Identify which cell holds the provided text, then report its [x, y] central coordinate. 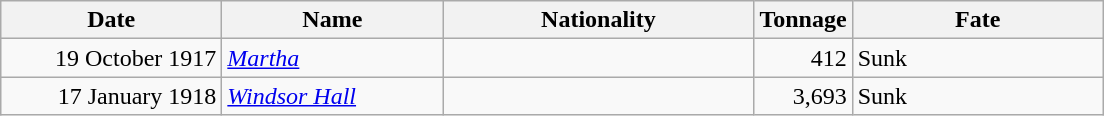
412 [803, 58]
Fate [978, 20]
Windsor Hall [332, 96]
19 October 1917 [112, 58]
Nationality [598, 20]
Date [112, 20]
3,693 [803, 96]
17 January 1918 [112, 96]
Name [332, 20]
Martha [332, 58]
Tonnage [803, 20]
